Output the (x, y) coordinate of the center of the cell containing the given text.  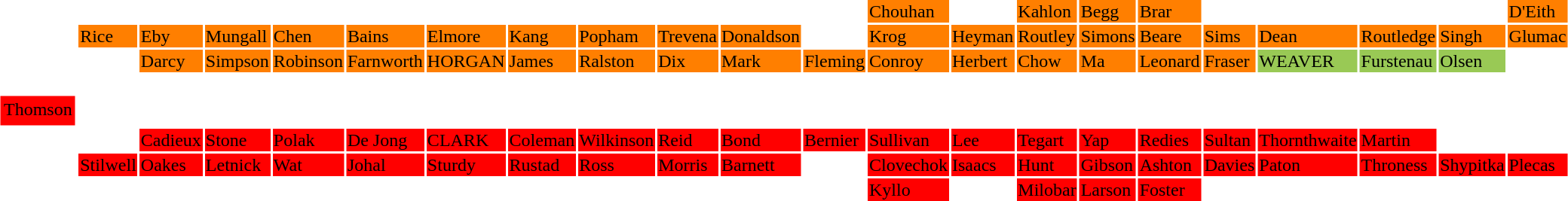
Conroy (909, 61)
Darcy (170, 61)
Milobar (1047, 190)
Trevena (688, 36)
Yap (1108, 140)
Shypitka (1472, 165)
Stone (237, 140)
Barnett (761, 165)
Furstenau (1398, 61)
Dix (688, 61)
Rustad (542, 165)
Plecas (1538, 165)
Reid (688, 140)
Cadieux (170, 140)
Ralston (617, 61)
Wilkinson (617, 140)
Sultan (1230, 140)
Martin (1398, 140)
Krog (909, 36)
Mark (761, 61)
Kahlon (1047, 11)
Singh (1472, 36)
Farnworth (384, 61)
Tegart (1047, 140)
Lee (983, 140)
Polak (308, 140)
Morris (688, 165)
Routledge (1398, 36)
Glumac (1538, 36)
Bond (761, 140)
Fraser (1230, 61)
Letnick (237, 165)
Clovechok (909, 165)
Paton (1308, 165)
Dean (1308, 36)
Stilwell (109, 165)
Thomson (38, 109)
Kang (542, 36)
Isaacs (983, 165)
Routley (1047, 36)
Beare (1170, 36)
Mungall (237, 36)
Oakes (170, 165)
Ma (1108, 61)
De Jong (384, 140)
WEAVER (1308, 61)
Robinson (308, 61)
Donaldson (761, 36)
Chow (1047, 61)
Fleming (835, 61)
Wat (308, 165)
Chouhan (909, 11)
Coleman (542, 140)
Rice (109, 36)
Redies (1170, 140)
Ross (617, 165)
Brar (1170, 11)
Thornthwaite (1308, 140)
Throness (1398, 165)
Bains (384, 36)
Kyllo (909, 190)
Heyman (983, 36)
Elmore (466, 36)
Olsen (1472, 61)
HORGAN (466, 61)
Simpson (237, 61)
Davies (1230, 165)
Popham (617, 36)
Gibson (1108, 165)
Ashton (1170, 165)
Foster (1170, 190)
CLARK (466, 140)
Sims (1230, 36)
Larson (1108, 190)
Begg (1108, 11)
Simons (1108, 36)
Hunt (1047, 165)
Chen (308, 36)
Sullivan (909, 140)
Bernier (835, 140)
Eby (170, 36)
Johal (384, 165)
Herbert (983, 61)
Sturdy (466, 165)
James (542, 61)
D'Eith (1538, 11)
Leonard (1170, 61)
